Return the (x, y) coordinate for the center point of the cell that contains the specified text.  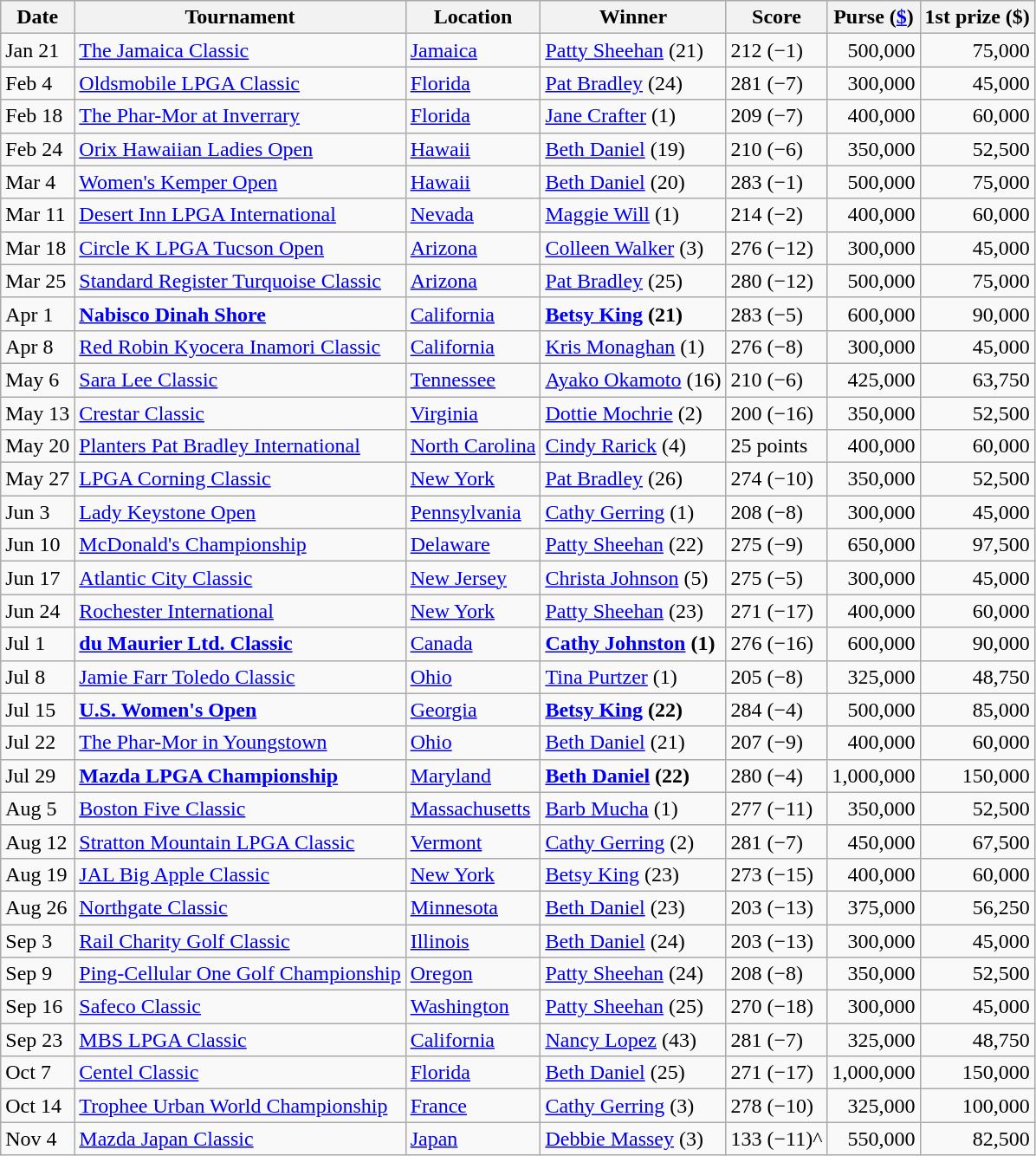
200 (−16) (776, 413)
Barb Mucha (1) (633, 809)
Apr 1 (38, 314)
Jun 10 (38, 545)
Beth Daniel (21) (633, 743)
Jul 8 (38, 677)
450,000 (873, 841)
Nancy Lopez (43) (633, 1040)
Feb 4 (38, 83)
280 (−4) (776, 776)
Beth Daniel (25) (633, 1073)
425,000 (873, 380)
283 (−1) (776, 182)
Atlantic City Classic (240, 578)
97,500 (977, 545)
Mazda LPGA Championship (240, 776)
56,250 (977, 907)
Debbie Massey (3) (633, 1139)
1st prize ($) (977, 17)
du Maurier Ltd. Classic (240, 644)
Women's Kemper Open (240, 182)
276 (−16) (776, 644)
May 27 (38, 479)
Sep 9 (38, 974)
Cindy Rarick (4) (633, 446)
Feb 18 (38, 116)
Beth Daniel (20) (633, 182)
Jun 17 (38, 578)
Aug 26 (38, 907)
133 (−11)^ (776, 1139)
The Jamaica Classic (240, 50)
Winner (633, 17)
Betsy King (22) (633, 710)
Oct 14 (38, 1106)
Tina Purtzer (1) (633, 677)
100,000 (977, 1106)
U.S. Women's Open (240, 710)
276 (−8) (776, 347)
JAL Big Apple Classic (240, 874)
Jamaica (473, 50)
82,500 (977, 1139)
214 (−2) (776, 215)
Aug 19 (38, 874)
Aug 5 (38, 809)
Standard Register Turquoise Classic (240, 281)
275 (−9) (776, 545)
Beth Daniel (19) (633, 149)
Cathy Gerring (1) (633, 512)
283 (−5) (776, 314)
Safeco Classic (240, 1007)
375,000 (873, 907)
Tennessee (473, 380)
Cathy Gerring (3) (633, 1106)
Kris Monaghan (1) (633, 347)
Betsy King (21) (633, 314)
May 13 (38, 413)
Patty Sheehan (21) (633, 50)
63,750 (977, 380)
Nevada (473, 215)
Planters Pat Bradley International (240, 446)
Jun 3 (38, 512)
270 (−18) (776, 1007)
Minnesota (473, 907)
May 20 (38, 446)
Lady Keystone Open (240, 512)
Apr 8 (38, 347)
Jun 24 (38, 611)
Tournament (240, 17)
Sep 23 (38, 1040)
Purse ($) (873, 17)
Virginia (473, 413)
Christa Johnson (5) (633, 578)
Date (38, 17)
France (473, 1106)
Maryland (473, 776)
Maggie Will (1) (633, 215)
Pennsylvania (473, 512)
Orix Hawaiian Ladies Open (240, 149)
Location (473, 17)
276 (−12) (776, 248)
Beth Daniel (22) (633, 776)
Centel Classic (240, 1073)
Desert Inn LPGA International (240, 215)
650,000 (873, 545)
Sara Lee Classic (240, 380)
Northgate Classic (240, 907)
Illinois (473, 940)
67,500 (977, 841)
Ping-Cellular One Golf Championship (240, 974)
Japan (473, 1139)
275 (−5) (776, 578)
550,000 (873, 1139)
Oct 7 (38, 1073)
Mar 4 (38, 182)
277 (−11) (776, 809)
25 points (776, 446)
LPGA Corning Classic (240, 479)
Jamie Farr Toledo Classic (240, 677)
The Phar-Mor in Youngstown (240, 743)
Mar 25 (38, 281)
Rochester International (240, 611)
Nabisco Dinah Shore (240, 314)
278 (−10) (776, 1106)
Cathy Gerring (2) (633, 841)
Mazda Japan Classic (240, 1139)
Washington (473, 1007)
Sep 3 (38, 940)
Ayako Okamoto (16) (633, 380)
Betsy King (23) (633, 874)
Crestar Classic (240, 413)
Patty Sheehan (23) (633, 611)
85,000 (977, 710)
Jan 21 (38, 50)
Patty Sheehan (22) (633, 545)
273 (−15) (776, 874)
MBS LPGA Classic (240, 1040)
209 (−7) (776, 116)
Rail Charity Golf Classic (240, 940)
Circle K LPGA Tucson Open (240, 248)
Stratton Mountain LPGA Classic (240, 841)
Pat Bradley (26) (633, 479)
Pat Bradley (24) (633, 83)
212 (−1) (776, 50)
Jul 15 (38, 710)
Feb 24 (38, 149)
Pat Bradley (25) (633, 281)
May 6 (38, 380)
Jul 22 (38, 743)
Oldsmobile LPGA Classic (240, 83)
Delaware (473, 545)
205 (−8) (776, 677)
Jane Crafter (1) (633, 116)
Dottie Mochrie (2) (633, 413)
274 (−10) (776, 479)
Trophee Urban World Championship (240, 1106)
Vermont (473, 841)
Georgia (473, 710)
Sep 16 (38, 1007)
Mar 11 (38, 215)
280 (−12) (776, 281)
Patty Sheehan (24) (633, 974)
McDonald's Championship (240, 545)
Colleen Walker (3) (633, 248)
Massachusetts (473, 809)
New Jersey (473, 578)
284 (−4) (776, 710)
Aug 12 (38, 841)
Boston Five Classic (240, 809)
Canada (473, 644)
Mar 18 (38, 248)
Beth Daniel (24) (633, 940)
207 (−9) (776, 743)
Jul 1 (38, 644)
Score (776, 17)
Jul 29 (38, 776)
Cathy Johnston (1) (633, 644)
Nov 4 (38, 1139)
Red Robin Kyocera Inamori Classic (240, 347)
The Phar-Mor at Inverrary (240, 116)
Oregon (473, 974)
Patty Sheehan (25) (633, 1007)
Beth Daniel (23) (633, 907)
North Carolina (473, 446)
